Determine the (x, y) coordinate at the center of the cell enclosing the given text.  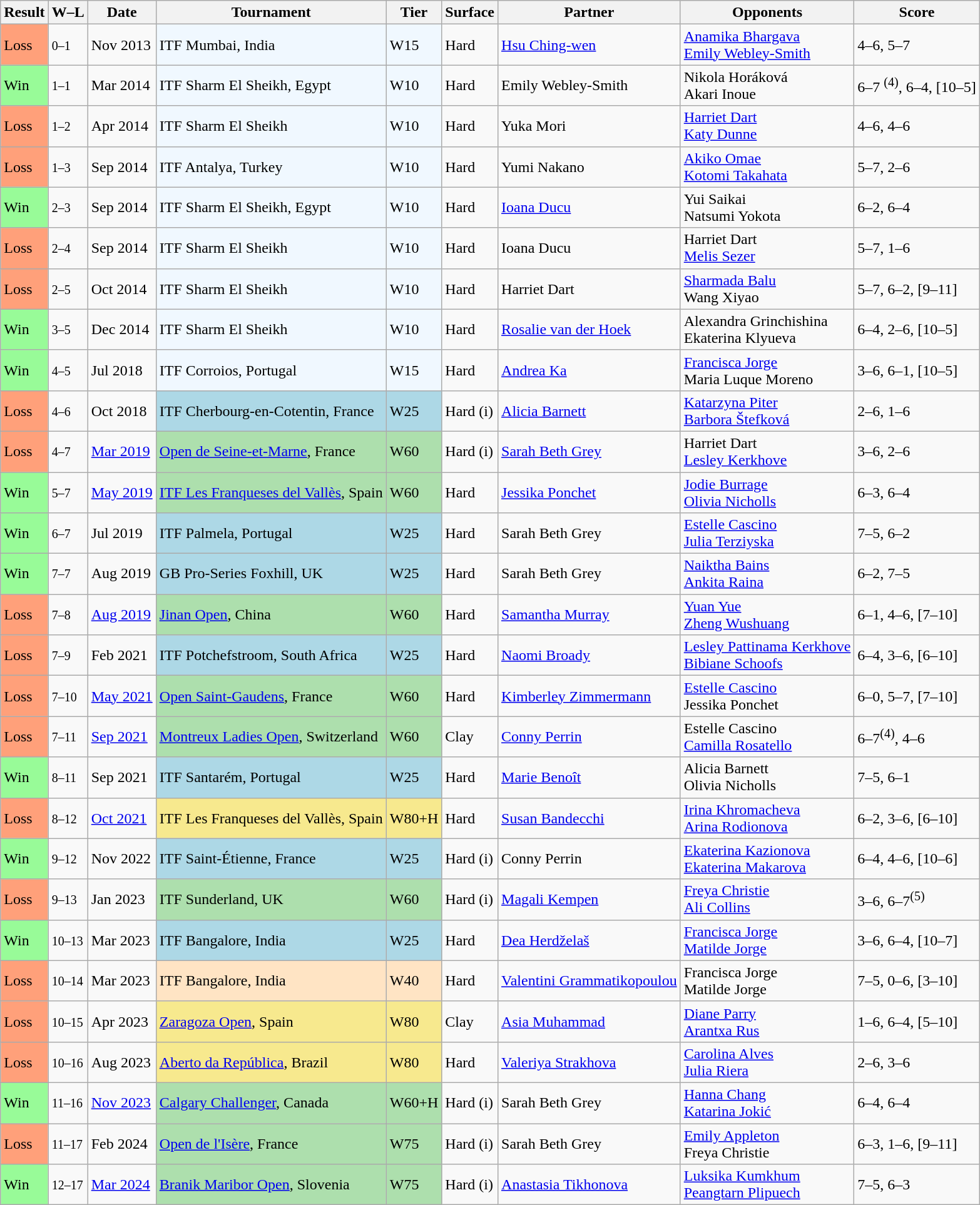
Feb 2021 (121, 656)
7–7 (68, 574)
Estelle Cascino Julia Terziyska (767, 533)
Yui Saikai Natsumi Yokota (767, 208)
Tournament (271, 13)
Diane Parry Arantxa Rus (767, 1021)
Susan Bandecchi (590, 818)
6–0, 5–7, [7–10] (917, 696)
Yumi Nakano (590, 166)
11–16 (68, 1102)
12–17 (68, 1185)
Irina Khromacheva Arina Rodionova (767, 818)
6–2, 7–5 (917, 574)
Harriet Dart Katy Dunne (767, 126)
Naiktha Bains Ankita Raina (767, 574)
Open de Seine-et-Marne, France (271, 452)
Anastasia Tikhonova (590, 1185)
Nov 2022 (121, 858)
Feb 2024 (121, 1144)
6–7 (68, 533)
Yuan Yue Zheng Wushuang (767, 614)
Jul 2019 (121, 533)
Nov 2023 (121, 1102)
Nov 2013 (121, 45)
Alicia Barnett Olivia Nicholls (767, 777)
Dea Herdželaš (590, 940)
Asia Muhammad (590, 1021)
4–6, 4–6 (917, 126)
3–5 (68, 329)
4–7 (68, 452)
5–7, 6–2, [9–11] (917, 289)
Hanna Chang Katarina Jokić (767, 1102)
9–12 (68, 858)
Carolina Alves Julia Riera (767, 1062)
W80+H (414, 818)
Andrea Ka (590, 370)
Zaragoza Open, Spain (271, 1021)
Montreux Ladies Open, Switzerland (271, 737)
6–3, 1–6, [9–11] (917, 1144)
6–7 (4), 6–4, [10–5] (917, 85)
Oct 2014 (121, 289)
Jul 2018 (121, 370)
Mar 2019 (121, 452)
Francisca Jorge Maria Luque Moreno (767, 370)
Aug 2023 (121, 1062)
Rosalie van der Hoek (590, 329)
2–5 (68, 289)
6–4, 4–6, [10–6] (917, 858)
Kimberley Zimmermann (590, 696)
Harriet Dart (590, 289)
5–7, 2–6 (917, 166)
Lesley Pattinama Kerkhove Bibiane Schoofs (767, 656)
3–6, 6–1, [10–5] (917, 370)
4–5 (68, 370)
Hsu Ching-wen (590, 45)
Surface (470, 13)
7–11 (68, 737)
6–4, 2–6, [10–5] (917, 329)
6–4, 6–4 (917, 1102)
Jessika Ponchet (590, 492)
May 2021 (121, 696)
Open de l'Isère, France (271, 1144)
7–5, 6–2 (917, 533)
Tier (414, 13)
Alicia Barnett (590, 410)
10–16 (68, 1062)
ITF Saint-Étienne, France (271, 858)
6–7(4), 4–6 (917, 737)
1–1 (68, 85)
Valeriya Strakhova (590, 1062)
2–4 (68, 248)
Opponents (767, 13)
1–6, 6–4, [5–10] (917, 1021)
Harriet Dart Lesley Kerkhove (767, 452)
Result (24, 13)
3–6, 6–7(5) (917, 900)
9–13 (68, 900)
ITF Mumbai, India (271, 45)
10–13 (68, 940)
Estelle Cascino Camilla Rosatello (767, 737)
Samantha Murray (590, 614)
Dec 2014 (121, 329)
Apr 2023 (121, 1021)
8–12 (68, 818)
6–2, 6–4 (917, 208)
6–2, 3–6, [6–10] (917, 818)
7–5, 0–6, [3–10] (917, 981)
7–10 (68, 696)
ITF Sunderland, UK (271, 900)
Score (917, 13)
2–6, 3–6 (917, 1062)
Magali Kempen (590, 900)
Alexandra Grinchishina Ekaterina Klyueva (767, 329)
ITF Potchefstroom, South Africa (271, 656)
Jinan Open, China (271, 614)
ITF Santarém, Portugal (271, 777)
Calgary Challenger, Canada (271, 1102)
Marie Benoît (590, 777)
Apr 2014 (121, 126)
Emily Webley-Smith (590, 85)
Branik Maribor Open, Slovenia (271, 1185)
10–15 (68, 1021)
ITF Antalya, Turkey (271, 166)
May 2019 (121, 492)
GB Pro-Series Foxhill, UK (271, 574)
Estelle Cascino Jessika Ponchet (767, 696)
4–6, 5–7 (917, 45)
6–1, 4–6, [7–10] (917, 614)
Date (121, 13)
7–8 (68, 614)
Nikola Horáková Akari Inoue (767, 85)
Katarzyna Piter Barbora Štefková (767, 410)
7–5, 6–1 (917, 777)
5–7, 1–6 (917, 248)
Freya Christie Ali Collins (767, 900)
1–3 (68, 166)
Jan 2023 (121, 900)
Open Saint-Gaudens, France (271, 696)
Yuka Mori (590, 126)
Harriet Dart Melis Sezer (767, 248)
3–6, 2–6 (917, 452)
Partner (590, 13)
W40 (414, 981)
6–4, 3–6, [6–10] (917, 656)
W60+H (414, 1102)
8–11 (68, 777)
Valentini Grammatikopoulou (590, 981)
ITF Palmela, Portugal (271, 533)
1–2 (68, 126)
2–6, 1–6 (917, 410)
4–6 (68, 410)
Mar 2014 (121, 85)
Anamika Bhargava Emily Webley-Smith (767, 45)
11–17 (68, 1144)
Akiko Omae Kotomi Takahata (767, 166)
6–3, 6–4 (917, 492)
ITF Corroios, Portugal (271, 370)
Emily Appleton Freya Christie (767, 1144)
7–9 (68, 656)
Oct 2021 (121, 818)
Luksika Kumkhum Peangtarn Plipuech (767, 1185)
Ekaterina Kazionova Ekaterina Makarova (767, 858)
7–5, 6–3 (917, 1185)
10–14 (68, 981)
Aberto da República, Brazil (271, 1062)
0–1 (68, 45)
5–7 (68, 492)
Mar 2024 (121, 1185)
ITF Cherbourg-en-Cotentin, France (271, 410)
W–L (68, 13)
3–6, 6–4, [10–7] (917, 940)
Jodie Burrage Olivia Nicholls (767, 492)
2–3 (68, 208)
Naomi Broady (590, 656)
Oct 2018 (121, 410)
Sharmada Balu Wang Xiyao (767, 289)
